From the cell containing the given text, extract its center point as (X, Y) coordinate. 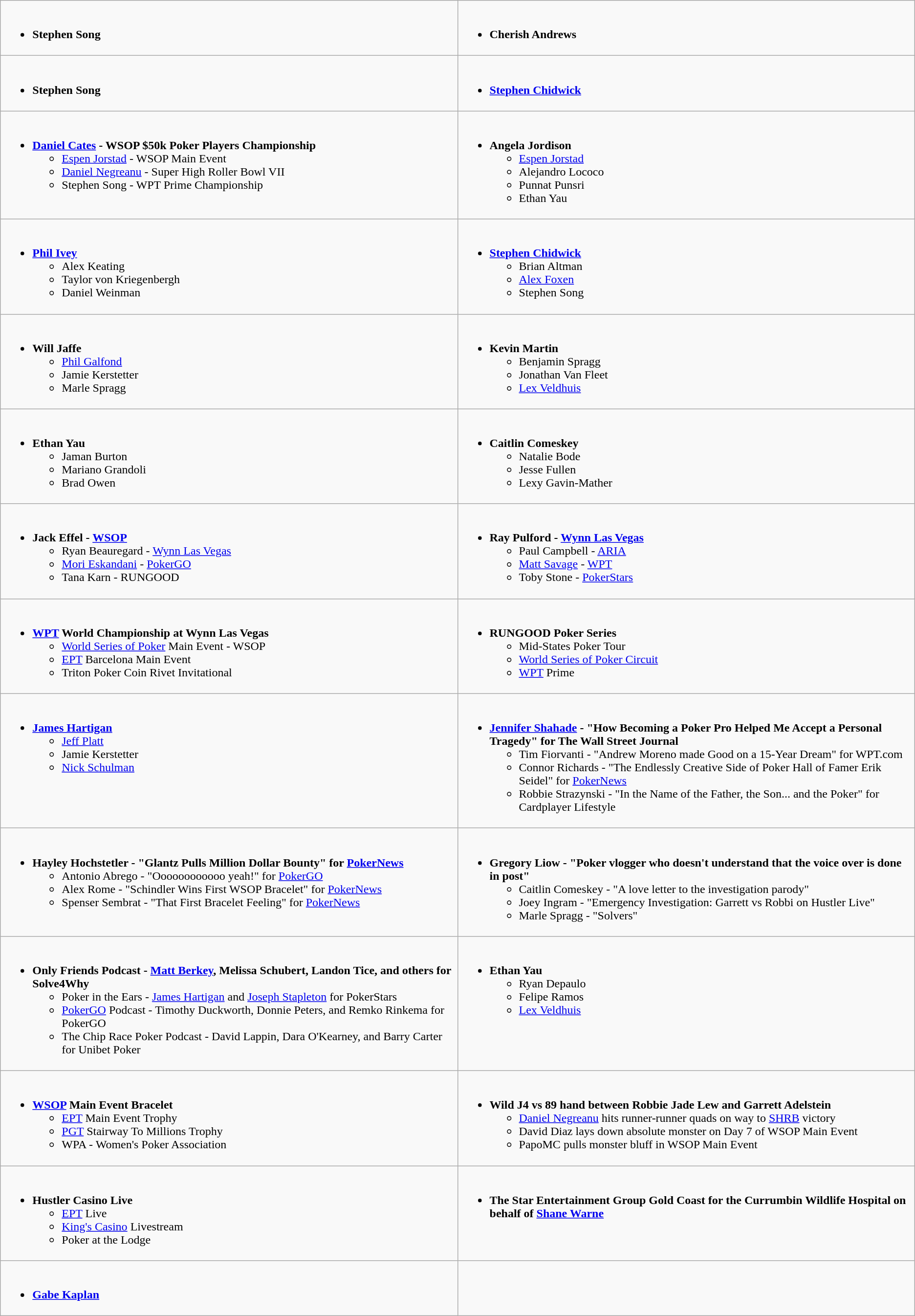
Kevin MartinBenjamin SpraggJonathan Van FleetLex Veldhuis (686, 361)
Ray Pulford - Wynn Las VegasPaul Campbell - ARIAMatt Savage - WPTToby Stone - PokerStars (686, 551)
Will JaffePhil GalfondJamie KerstetterMarle Spragg (229, 361)
Jack Effel - WSOPRyan Beauregard - Wynn Las VegasMori Eskandani - PokerGOTana Karn - RUNGOOD (229, 551)
Ethan YauRyan DepauloFelipe RamosLex Veldhuis (686, 1004)
Phil IveyAlex KeatingTaylor von KriegenberghDaniel Weinman (229, 267)
WPT World Championship at Wynn Las VegasWorld Series of Poker Main Event - WSOPEPT Barcelona Main EventTriton Poker Coin Rivet Invitational (229, 646)
Ethan YauJaman BurtonMariano GrandoliBrad Owen (229, 456)
Stephen Chidwick (686, 83)
RUNGOOD Poker SeriesMid-States Poker TourWorld Series of Poker CircuitWPT Prime (686, 646)
Angela JordisonEspen JorstadAlejandro LococoPunnat PunsriEthan Yau (686, 165)
The Star Entertainment Group Gold Coast for the Currumbin Wildlife Hospital on behalf of Shane Warne (686, 1213)
Caitlin ComeskeyNatalie BodeJesse FullenLexy Gavin-Mather (686, 456)
Stephen ChidwickBrian AltmanAlex FoxenStephen Song (686, 267)
James HartiganJeff PlattJamie KerstetterNick Schulman (229, 761)
Cherish Andrews (686, 28)
Hustler Casino LiveEPT LiveKing's Casino LivestreamPoker at the Lodge (229, 1213)
Gabe Kaplan (229, 1288)
WSOP Main Event BraceletEPT Main Event TrophyPGT Stairway To Millions TrophyWPA - Women's Poker Association (229, 1118)
